Output the [X, Y] coordinate of the center of the cell containing the given text.  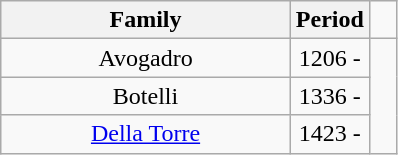
1423 - [330, 134]
1336 - [330, 96]
1206 - [330, 58]
Period [330, 20]
Family [146, 20]
Botelli [146, 96]
Della Torre [146, 134]
Avogadro [146, 58]
